Locate the cell with the specified text and output its (X, Y) center coordinate. 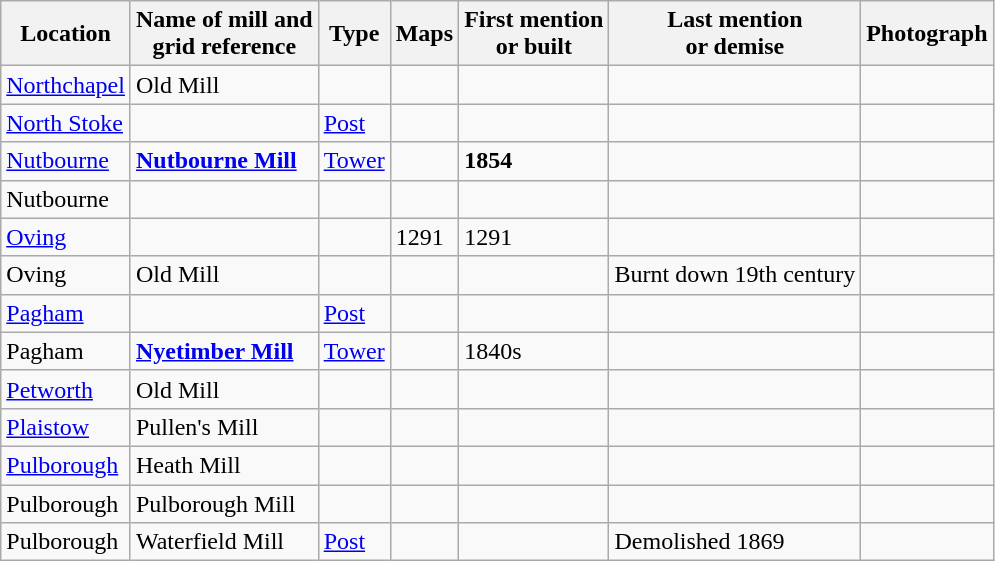
North Stoke (66, 123)
Pullen's Mill (224, 427)
Plaistow (66, 427)
First mentionor built (534, 34)
Petworth (66, 389)
Northchapel (66, 85)
Nutbourne Mill (224, 161)
Demolished 1869 (735, 542)
Photograph (927, 34)
Heath Mill (224, 465)
Nyetimber Mill (224, 351)
1840s (534, 351)
Maps (424, 34)
Location (66, 34)
Name of mill andgrid reference (224, 34)
Burnt down 19th century (735, 275)
Pulborough Mill (224, 503)
Waterfield Mill (224, 542)
1854 (534, 161)
Type (354, 34)
Last mention or demise (735, 34)
